Detect which cell encompasses the target text, then output its [x, y] center coordinate. 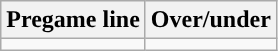
Over/under [210, 20]
Pregame line [74, 20]
